Return the [x, y] coordinate for the center point of the cell that contains the specified text.  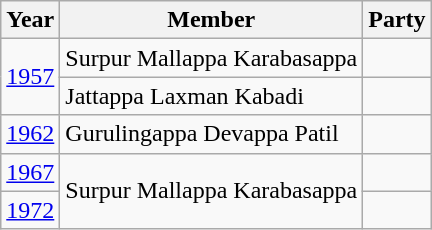
Member [212, 20]
1972 [30, 210]
1967 [30, 172]
Year [30, 20]
Jattappa Laxman Kabadi [212, 96]
Gurulingappa Devappa Patil [212, 134]
1962 [30, 134]
1957 [30, 77]
Party [397, 20]
